Return the (X, Y) coordinate for the center point of the cell that contains the specified text.  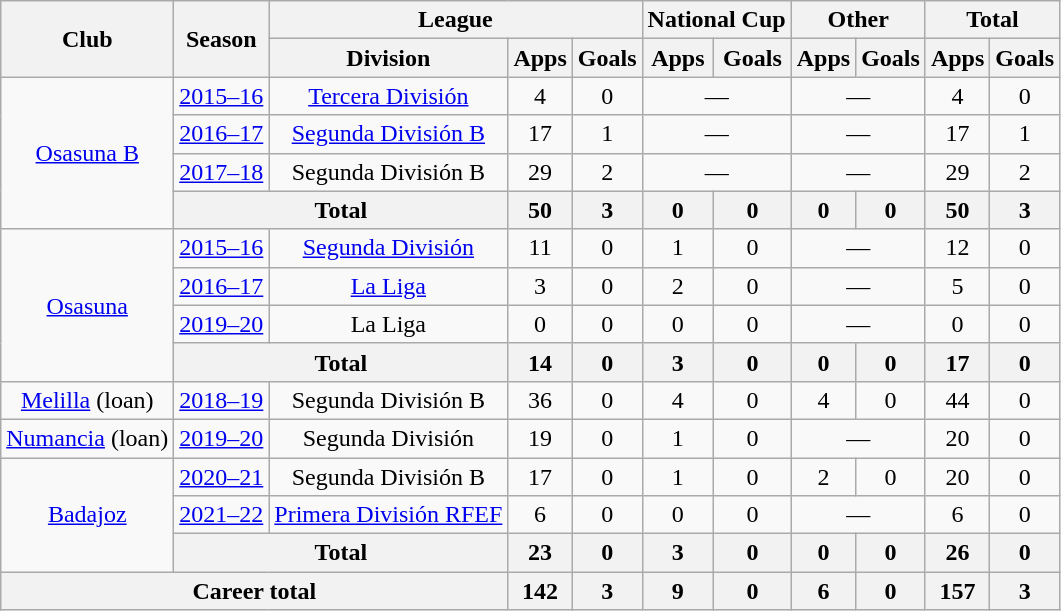
36 (540, 400)
Badajoz (88, 515)
23 (540, 553)
National Cup (716, 20)
26 (957, 553)
9 (678, 591)
Osasuna (88, 305)
Numancia (loan) (88, 438)
19 (540, 438)
Osasuna B (88, 153)
2018–19 (222, 400)
Season (222, 39)
11 (540, 248)
Melilla (loan) (88, 400)
5 (957, 286)
14 (540, 362)
Primera División RFEF (388, 515)
Division (388, 58)
2017–18 (222, 172)
2021–22 (222, 515)
Career total (254, 591)
12 (957, 248)
44 (957, 400)
157 (957, 591)
142 (540, 591)
Club (88, 39)
2020–21 (222, 477)
Other (858, 20)
League (456, 20)
Tercera División (388, 96)
